Return the [x, y] coordinate for the center point of the cell that contains the specified text.  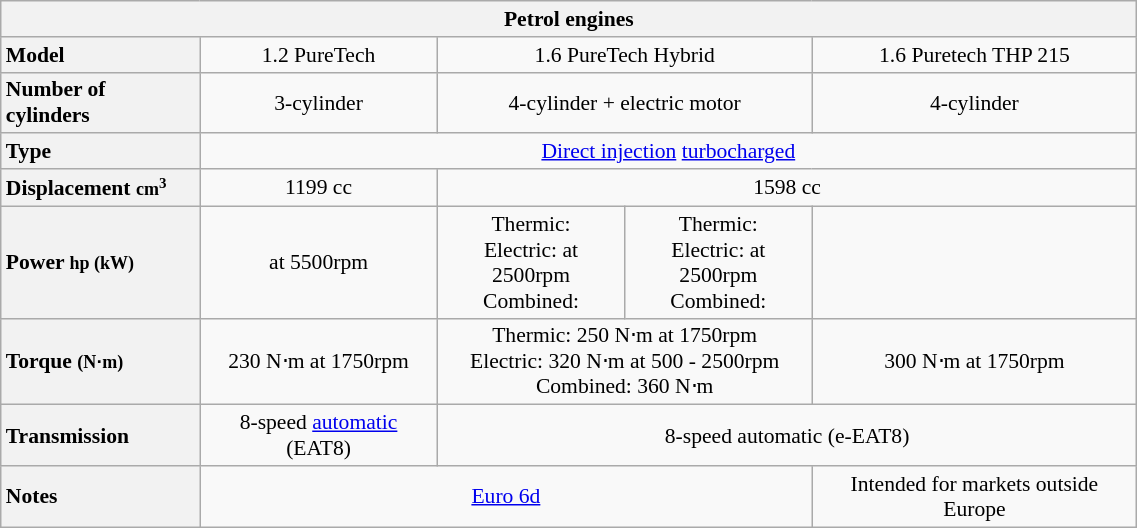
230 N⋅m at 1750rpm [319, 362]
Displacement cm3 [100, 188]
8-speed automatic (e-EAT8) [787, 436]
Thermic: Electric: at 2500rpm Combined: [530, 262]
Number of cylinders [100, 102]
1.2 PureTech [319, 55]
300 N⋅m at 1750rpm [974, 362]
8-speed automatic (EAT8) [319, 436]
4-cylinder + electric motor [624, 102]
Model [100, 55]
1199 cc [319, 188]
1.6 Puretech THP 215 [974, 55]
Transmission [100, 436]
1.6 PureTech Hybrid [624, 55]
Torque (N⋅m) [100, 362]
3-cylinder [319, 102]
Euro 6d [506, 496]
at 5500rpm [319, 262]
Type [100, 152]
Notes [100, 496]
Direct injection turbocharged [668, 152]
Petrol engines [569, 19]
Thermic: 250 N⋅m at 1750rpmElectric: 320 N⋅m at 500 - 2500rpmCombined: 360 N⋅m [624, 362]
Power hp (kW) [100, 262]
Intended for markets outside Europe [974, 496]
Thermic: Electric: at 2500rpmCombined: [718, 262]
1598 cc [787, 188]
4-cylinder [974, 102]
